For the text-containing cell, return its midpoint in (x, y) coordinate format. 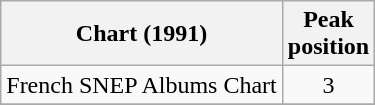
French SNEP Albums Chart (142, 85)
Chart (1991) (142, 34)
3 (328, 85)
Peakposition (328, 34)
